Output the (X, Y) coordinate of the center of the cell containing the given text.  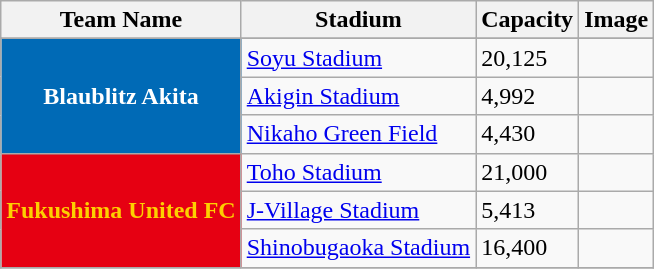
16,400 (528, 248)
Shinobugaoka Stadium (358, 248)
Fukushima United FC (121, 210)
4,992 (528, 96)
20,125 (528, 58)
Blaublitz Akita (121, 96)
Image (616, 20)
Akigin Stadium (358, 96)
Team Name (121, 20)
Capacity (528, 20)
Toho Stadium (358, 172)
Soyu Stadium (358, 58)
J-Village Stadium (358, 210)
Nikaho Green Field (358, 134)
Stadium (358, 20)
21,000 (528, 172)
5,413 (528, 210)
4,430 (528, 134)
